Pinpoint the cell where the given text exists, returning its (X, Y) midpoint coordinate. 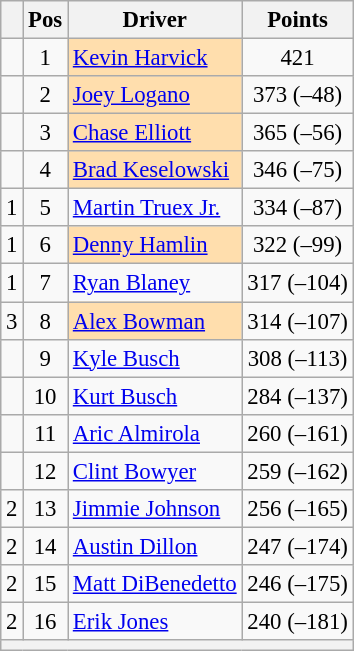
15 (46, 584)
Kevin Harvick (155, 58)
Clint Bowyer (155, 471)
Ryan Blaney (155, 283)
322 (–99) (298, 245)
Driver (155, 20)
240 (–181) (298, 621)
12 (46, 471)
Erik Jones (155, 621)
314 (–107) (298, 321)
Points (298, 20)
334 (–87) (298, 208)
Chase Elliott (155, 133)
365 (–56) (298, 133)
317 (–104) (298, 283)
247 (–174) (298, 546)
246 (–175) (298, 584)
9 (46, 358)
16 (46, 621)
Brad Keselowski (155, 170)
Austin Dillon (155, 546)
6 (46, 245)
4 (46, 170)
284 (–137) (298, 396)
256 (–165) (298, 509)
Kyle Busch (155, 358)
8 (46, 321)
308 (–113) (298, 358)
373 (–48) (298, 95)
14 (46, 546)
Pos (46, 20)
260 (–161) (298, 433)
421 (298, 58)
13 (46, 509)
Martin Truex Jr. (155, 208)
Matt DiBenedetto (155, 584)
Joey Logano (155, 95)
Denny Hamlin (155, 245)
Jimmie Johnson (155, 509)
7 (46, 283)
5 (46, 208)
Aric Almirola (155, 433)
346 (–75) (298, 170)
259 (–162) (298, 471)
10 (46, 396)
Kurt Busch (155, 396)
Alex Bowman (155, 321)
11 (46, 433)
